Provide the (X, Y) coordinate of the cell's center where the given text is located.  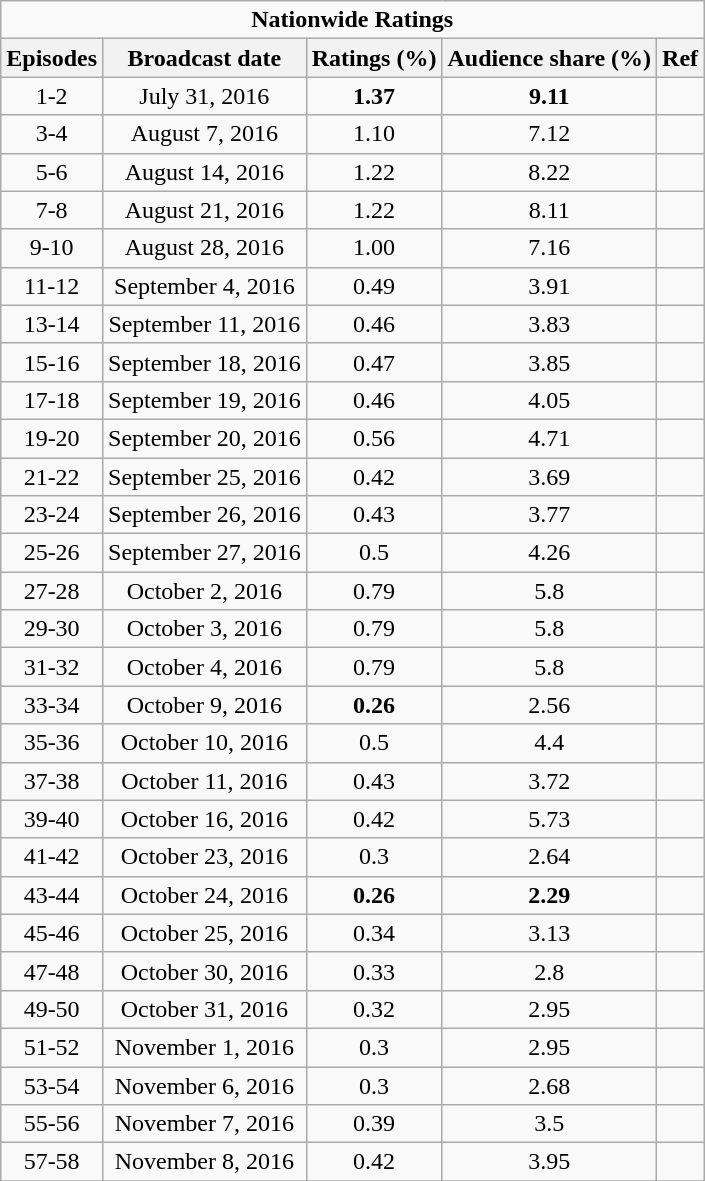
55-56 (52, 1124)
September 25, 2016 (205, 477)
15-16 (52, 362)
4.71 (550, 438)
8.11 (550, 210)
September 20, 2016 (205, 438)
3.69 (550, 477)
45-46 (52, 933)
1-2 (52, 96)
7.12 (550, 134)
2.8 (550, 971)
23-24 (52, 515)
3.95 (550, 1162)
43-44 (52, 895)
October 4, 2016 (205, 667)
19-20 (52, 438)
2.29 (550, 895)
October 16, 2016 (205, 819)
September 4, 2016 (205, 286)
0.34 (374, 933)
49-50 (52, 1009)
5-6 (52, 172)
1.37 (374, 96)
October 24, 2016 (205, 895)
0.33 (374, 971)
0.56 (374, 438)
September 27, 2016 (205, 553)
November 6, 2016 (205, 1085)
47-48 (52, 971)
17-18 (52, 400)
8.22 (550, 172)
3.77 (550, 515)
11-12 (52, 286)
October 25, 2016 (205, 933)
0.39 (374, 1124)
0.49 (374, 286)
5.73 (550, 819)
4.4 (550, 743)
September 18, 2016 (205, 362)
37-38 (52, 781)
September 11, 2016 (205, 324)
October 30, 2016 (205, 971)
August 21, 2016 (205, 210)
21-22 (52, 477)
3.13 (550, 933)
Audience share (%) (550, 58)
9-10 (52, 248)
July 31, 2016 (205, 96)
October 23, 2016 (205, 857)
13-14 (52, 324)
November 7, 2016 (205, 1124)
3.83 (550, 324)
November 8, 2016 (205, 1162)
August 14, 2016 (205, 172)
October 9, 2016 (205, 705)
31-32 (52, 667)
September 26, 2016 (205, 515)
October 3, 2016 (205, 629)
51-52 (52, 1047)
2.64 (550, 857)
7-8 (52, 210)
4.26 (550, 553)
November 1, 2016 (205, 1047)
Ratings (%) (374, 58)
August 7, 2016 (205, 134)
39-40 (52, 819)
Episodes (52, 58)
3-4 (52, 134)
October 31, 2016 (205, 1009)
27-28 (52, 591)
Broadcast date (205, 58)
Nationwide Ratings (352, 20)
3.5 (550, 1124)
57-58 (52, 1162)
25-26 (52, 553)
1.10 (374, 134)
Ref (680, 58)
35-36 (52, 743)
September 19, 2016 (205, 400)
0.47 (374, 362)
0.32 (374, 1009)
3.72 (550, 781)
October 11, 2016 (205, 781)
2.68 (550, 1085)
3.91 (550, 286)
7.16 (550, 248)
29-30 (52, 629)
9.11 (550, 96)
53-54 (52, 1085)
2.56 (550, 705)
33-34 (52, 705)
October 2, 2016 (205, 591)
1.00 (374, 248)
August 28, 2016 (205, 248)
October 10, 2016 (205, 743)
3.85 (550, 362)
41-42 (52, 857)
4.05 (550, 400)
